Provide the (x, y) coordinate of the cell's center where the given text is located.  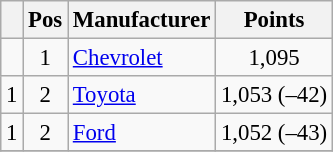
1,052 (–43) (274, 133)
1,053 (–42) (274, 95)
Chevrolet (142, 58)
Pos (46, 20)
Ford (142, 133)
Points (274, 20)
Manufacturer (142, 20)
Toyota (142, 95)
1,095 (274, 58)
